Find where the given text appears and provide that cell's center as [X, Y] coordinate. 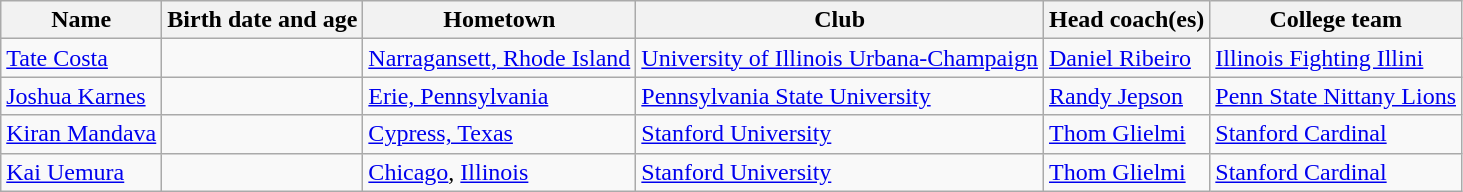
Kai Uemura [82, 172]
Birth date and age [262, 20]
Daniel Ribeiro [1126, 58]
Randy Jepson [1126, 96]
Head coach(es) [1126, 20]
Illinois Fighting Illini [1336, 58]
Penn State Nittany Lions [1336, 96]
Joshua Karnes [82, 96]
Pennsylvania State University [840, 96]
Cypress, Texas [500, 134]
Chicago, Illinois [500, 172]
Narragansett, Rhode Island [500, 58]
Erie, Pennsylvania [500, 96]
Tate Costa [82, 58]
University of Illinois Urbana-Champaign [840, 58]
Hometown [500, 20]
Kiran Mandava [82, 134]
Name [82, 20]
College team [1336, 20]
Club [840, 20]
